Provide the [X, Y] coordinate of the cell's center where the given text is located.  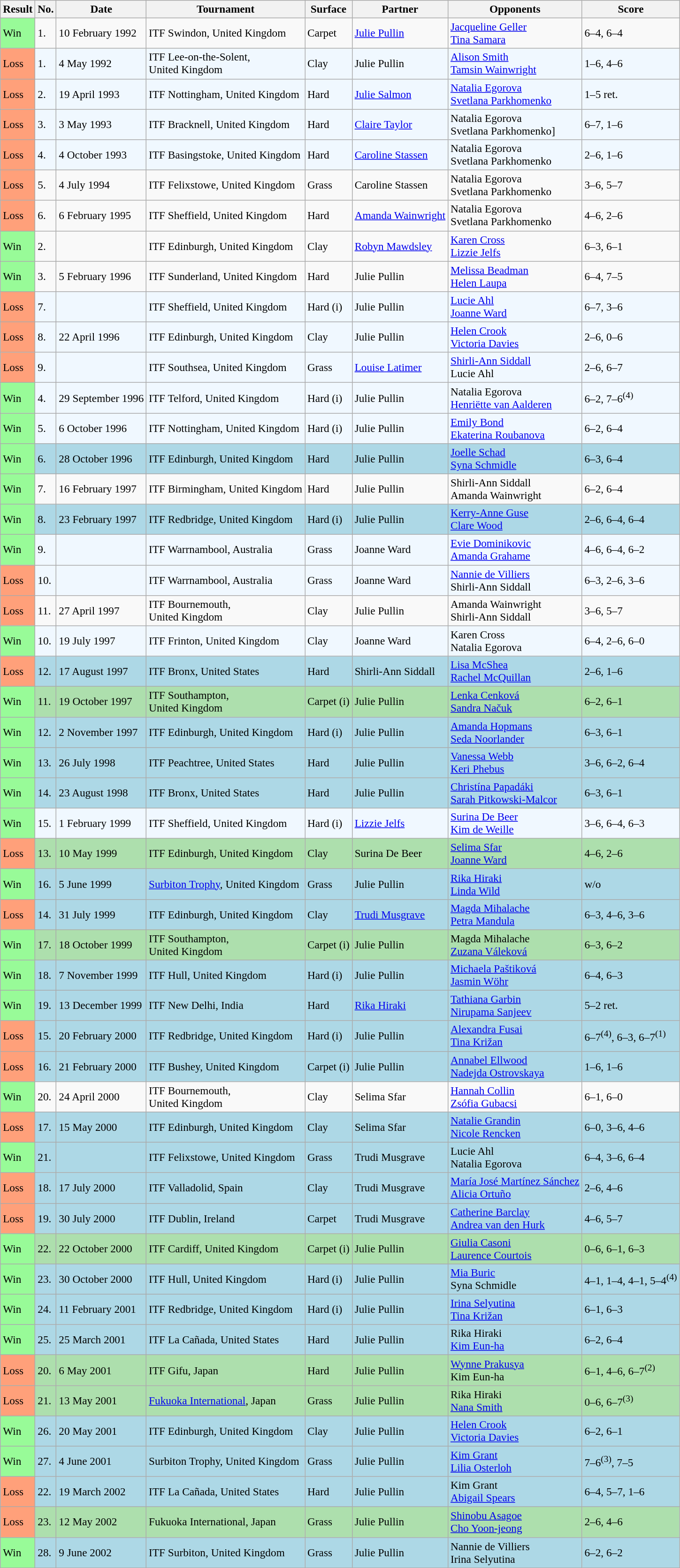
23 February 1997 [101, 520]
Shirli-Ann Siddall [400, 671]
6–1, 6–0 [631, 1097]
Jacqueline Geller Tina Samara [515, 33]
4–1, 1–4, 4–1, 5–4(4) [631, 1279]
25. [46, 1340]
19 July 1997 [101, 641]
Evie Dominikovic Amanda Grahame [515, 550]
Shirli-Ann Siddall Amanda Wainwright [515, 489]
Result [18, 9]
Surface [329, 9]
Catherine Barclay Andrea van den Hurk [515, 1219]
29 September 1996 [101, 398]
Wynne Prakusya Kim Eun-ha [515, 1370]
Selima Sfar Joanne Ward [515, 854]
Opponents [515, 9]
4 June 2001 [101, 1462]
24. [46, 1310]
Christína Papadáki Sarah Pitkowski-Malcor [515, 793]
3–6, 6–2, 6–4 [631, 763]
23 August 1998 [101, 793]
6–7(4), 6–3, 6–7(1) [631, 1036]
6–4, 6–4 [631, 33]
Emily Bond Ekaterina Roubanova [515, 428]
16 February 1997 [101, 489]
0–6, 6–1, 6–3 [631, 1249]
2 November 1997 [101, 732]
Kim Grant Lilia Osterloh [515, 1462]
ITF Sunderland, United Kingdom [226, 276]
ITF Telford, United Kingdom [226, 398]
21 February 2000 [101, 1067]
Natalia Egorova Svetlana Parkhomenko] [515, 124]
ITF Dublin, Ireland [226, 1219]
1–5 ret. [631, 94]
Claire Taylor [400, 124]
3 May 1993 [101, 124]
19 March 2002 [101, 1492]
6–2, 6–2 [631, 1553]
6–4, 3–6, 6–4 [631, 1158]
26. [46, 1431]
17 July 2000 [101, 1188]
Nannie de Villiers Irina Selyutina [515, 1553]
30 July 2000 [101, 1219]
6–3, 6–2 [631, 945]
Lenka Cenková Sandra Načuk [515, 702]
ITF Basingstoke, United Kingdom [226, 155]
6–3, 2–6, 3–6 [631, 580]
Alison Smith Tamsin Wainwright [515, 64]
6 May 2001 [101, 1370]
6 February 1995 [101, 216]
ITF Gifu, Japan [226, 1370]
11 February 2001 [101, 1310]
Date [101, 9]
20 February 2000 [101, 1036]
Score [631, 9]
0–6, 6–7(3) [631, 1401]
4 May 1992 [101, 64]
10 February 1992 [101, 33]
22 April 1996 [101, 337]
Amanda Hopmans Seda Noorlander [515, 732]
5 June 1999 [101, 884]
Kerry-Anne Guse Clare Wood [515, 520]
Surina De Beer Kim de Weille [515, 823]
6–3, 6–4 [631, 459]
Rika Hiraki Kim Eun-ha [515, 1340]
6–4, 2–6, 6–0 [631, 641]
Lisa McShea Rachel McQuillan [515, 671]
Shinobu Asagoe Cho Yoon-jeong [515, 1522]
20 May 2001 [101, 1431]
15 May 2000 [101, 1127]
ITF Southsea, United Kingdom [226, 368]
4–6, 6–4, 6–2 [631, 550]
Kim Grant Abigail Spears [515, 1492]
6–2, 7–6(4) [631, 398]
Magda Mihalache Zuzana Váleková [515, 945]
17 August 1997 [101, 671]
ITF Cardiff, United Kingdom [226, 1249]
7–6(3), 7–5 [631, 1462]
27. [46, 1462]
Karen Cross Lizzie Jelfs [515, 246]
Michaela Paštiková Jasmin Wöhr [515, 975]
ITF Peachtree, United States [226, 763]
Alexandra Fusai Tina Križan [515, 1036]
Shirli-Ann Siddall Lucie Ahl [515, 368]
25 March 2001 [101, 1340]
9 June 2002 [101, 1553]
5–2 ret. [631, 1006]
22 October 2000 [101, 1249]
1–6, 4–6 [631, 64]
Rika Hiraki [400, 1006]
5 February 1996 [101, 276]
6–4, 5–7, 1–6 [631, 1492]
Julie Salmon [400, 94]
Lucie Ahl Joanne Ward [515, 307]
26 July 1998 [101, 763]
Magda Mihalache Petra Mandula [515, 915]
Irina Selyutina Tina Križan [515, 1310]
ITF Swindon, United Kingdom [226, 33]
19 April 1993 [101, 94]
w/o [631, 884]
Surina De Beer [400, 854]
18 October 1999 [101, 945]
Louise Latimer [400, 368]
31 July 1999 [101, 915]
No. [46, 9]
19 October 1997 [101, 702]
ITF Bracknell, United Kingdom [226, 124]
Partner [400, 9]
4 October 1993 [101, 155]
28. [46, 1553]
Mia Buric Syna Schmidle [515, 1279]
ITF Lee-on-the-Solent, United Kingdom [226, 64]
Nannie de Villiers Shirli-Ann Siddall [515, 580]
7 November 1999 [101, 975]
2–6, 6–7 [631, 368]
Lucie Ahl Natalia Egorova [515, 1158]
24 April 2000 [101, 1097]
Tournament [226, 9]
6–4, 7–5 [631, 276]
13 December 1999 [101, 1006]
Rika Hiraki Nana Smith [515, 1401]
6–7, 3–6 [631, 307]
Hannah Collin Zsófia Gubacsi [515, 1097]
ITF Birmingham, United Kingdom [226, 489]
Tathiana Garbin Nirupama Sanjeev [515, 1006]
4 July 1994 [101, 185]
2–6, 6–4, 6–4 [631, 520]
1–6, 1–6 [631, 1067]
Giulia Casoni Laurence Courtois [515, 1249]
Natalie Grandin Nicole Rencken [515, 1127]
6 October 1996 [101, 428]
30 October 2000 [101, 1279]
Karen Cross Natalia Egorova [515, 641]
6–1, 6–3 [631, 1310]
Robyn Mawdsley [400, 246]
Lizzie Jelfs [400, 823]
4–6, 5–7 [631, 1219]
1 February 1999 [101, 823]
Vanessa Webb Keri Phebus [515, 763]
Amanda Wainwright [400, 216]
6–1, 4–6, 6–7(2) [631, 1370]
María José Martínez Sánchez Alicia Ortuño [515, 1188]
ITF Valladolid, Spain [226, 1188]
Natalia Egorova Henriëtte van Aalderen [515, 398]
ITF Bushey, United Kingdom [226, 1067]
6–3, 4–6, 3–6 [631, 915]
13 May 2001 [101, 1401]
6–7, 1–6 [631, 124]
ITF New Delhi, India [226, 1006]
28 October 1996 [101, 459]
2–6, 0–6 [631, 337]
ITF Frinton, United Kingdom [226, 641]
3–6, 6–4, 6–3 [631, 823]
12 May 2002 [101, 1522]
6–4, 6–3 [631, 975]
6–0, 3–6, 4–6 [631, 1127]
27 April 1997 [101, 611]
Rika Hiraki Linda Wild [515, 884]
ITF Surbiton, United Kingdom [226, 1553]
Joelle Schad Syna Schmidle [515, 459]
Amanda Wainwright Shirli-Ann Siddall [515, 611]
Melissa Beadman Helen Laupa [515, 276]
Annabel Ellwood Nadejda Ostrovskaya [515, 1067]
10 May 1999 [101, 854]
